Return the (x, y) coordinate for the center point of the cell that contains the specified text.  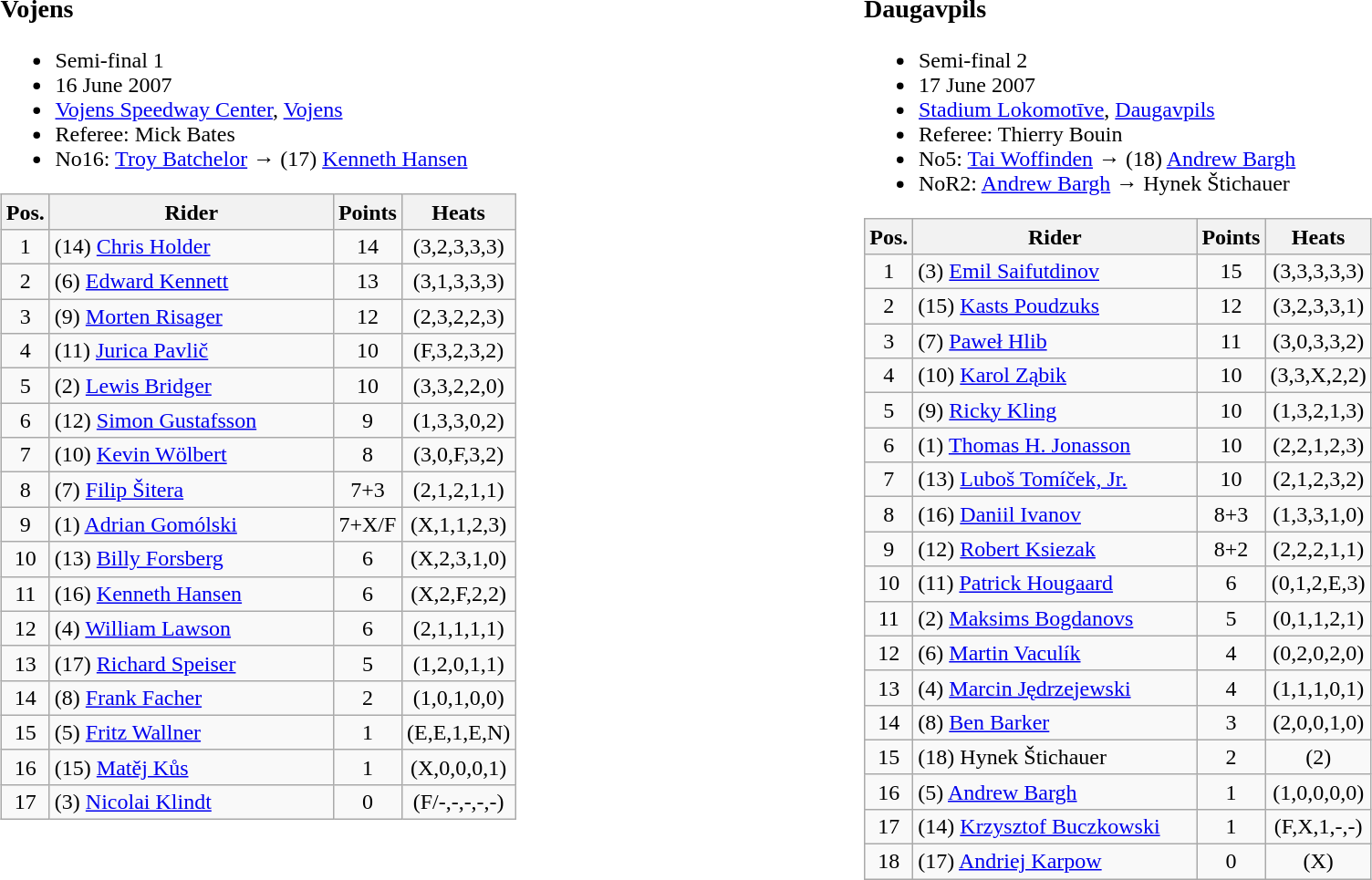
(2,2,1,2,3) (1318, 445)
(3,1,3,3,3) (458, 282)
(X) (1318, 862)
(8) Ben Barker (1055, 722)
(3,2,3,3,1) (1318, 306)
(3,0,3,3,2) (1318, 341)
(2,2,2,1,1) (1318, 549)
(6) Martin Vaculík (1055, 653)
(E,E,1,E,N) (458, 732)
(10) Karol Ząbik (1055, 376)
(5) Andrew Bargh (1055, 792)
(12) Robert Ksiezak (1055, 549)
8+3 (1232, 514)
(7) Filip Šitera (192, 490)
(3) Emil Saifutdinov (1055, 271)
(10) Kevin Wölbert (192, 455)
(11) Jurica Pavlič (192, 351)
(1,2,0,1,1) (458, 663)
(2) Lewis Bridger (192, 386)
(2) Maksims Bogdanovs (1055, 618)
(2) (1318, 757)
(3,3,3,3,3) (1318, 271)
(16) Kenneth Hansen (192, 594)
(2,3,2,2,3) (458, 316)
(3,2,3,3,3) (458, 246)
(X,2,F,2,2) (458, 594)
(1,0,0,0,0) (1318, 792)
8+2 (1232, 549)
(1,0,1,0,0) (458, 698)
(1,3,3,0,2) (458, 420)
7+3 (367, 490)
7+X/F (367, 524)
(12) Simon Gustafsson (192, 420)
(2,1,2,3,2) (1318, 480)
(9) Morten Risager (192, 316)
(5) Fritz Wallner (192, 732)
(F/-,-,-,-,-) (458, 802)
(18) Hynek Štichauer (1055, 757)
(15) Matěj Kůs (192, 767)
(0,1,2,E,3) (1318, 584)
18 (889, 862)
(0,2,0,2,0) (1318, 653)
(17) Richard Speiser (192, 663)
(15) Kasts Poudzuks (1055, 306)
(X,2,3,1,0) (458, 559)
(F,3,2,3,2) (458, 351)
(6) Edward Kennett (192, 282)
(1,1,1,0,1) (1318, 688)
(4) Marcin Jędrzejewski (1055, 688)
(X,1,1,2,3) (458, 524)
(4) William Lawson (192, 628)
(16) Daniil Ivanov (1055, 514)
(3,0,F,3,2) (458, 455)
(1) Thomas H. Jonasson (1055, 445)
(8) Frank Facher (192, 698)
(0,1,1,2,1) (1318, 618)
(1) Adrian Gomólski (192, 524)
(13) Luboš Tomíček, Jr. (1055, 480)
(14) Chris Holder (192, 246)
(1,3,2,1,3) (1318, 410)
(2,1,2,1,1) (458, 490)
(X,0,0,0,1) (458, 767)
(7) Paweł Hlib (1055, 341)
(3,3,2,2,0) (458, 386)
(3) Nicolai Klindt (192, 802)
(2,0,0,1,0) (1318, 722)
(14) Krzysztof Buczkowski (1055, 826)
(13) Billy Forsberg (192, 559)
(17) Andriej Karpow (1055, 862)
(9) Ricky Kling (1055, 410)
(3,3,X,2,2) (1318, 376)
(F,X,1,-,-) (1318, 826)
(1,3,3,1,0) (1318, 514)
(2,1,1,1,1) (458, 628)
(11) Patrick Hougaard (1055, 584)
